Return the [x, y] coordinate for the center point of the cell that contains the specified text.  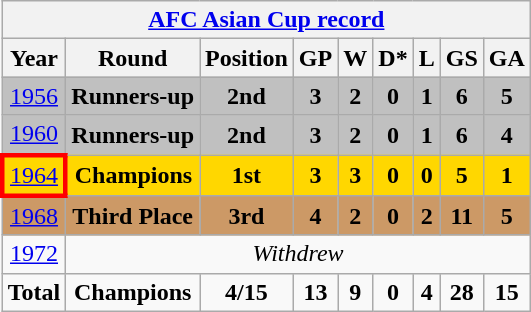
D* [393, 58]
GS [462, 58]
Round [133, 58]
AFC Asian Cup record [266, 20]
1st [247, 174]
15 [506, 292]
9 [356, 292]
GA [506, 58]
28 [462, 292]
Withdrew [298, 254]
Third Place [133, 216]
4/15 [247, 292]
Position [247, 58]
3rd [247, 216]
1956 [34, 96]
1964 [34, 174]
1960 [34, 135]
GP [315, 58]
L [426, 58]
Total [34, 292]
Year [34, 58]
11 [462, 216]
1968 [34, 216]
W [356, 58]
13 [315, 292]
1972 [34, 254]
